Find where the given text appears and provide that cell's center as (X, Y) coordinate. 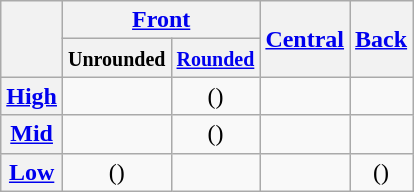
Rounded (216, 58)
Back (382, 39)
Front (162, 20)
Central (305, 39)
High (32, 96)
Unrounded (117, 58)
Low (32, 172)
Mid (32, 134)
